Locate the cell with the specified text and output its (x, y) center coordinate. 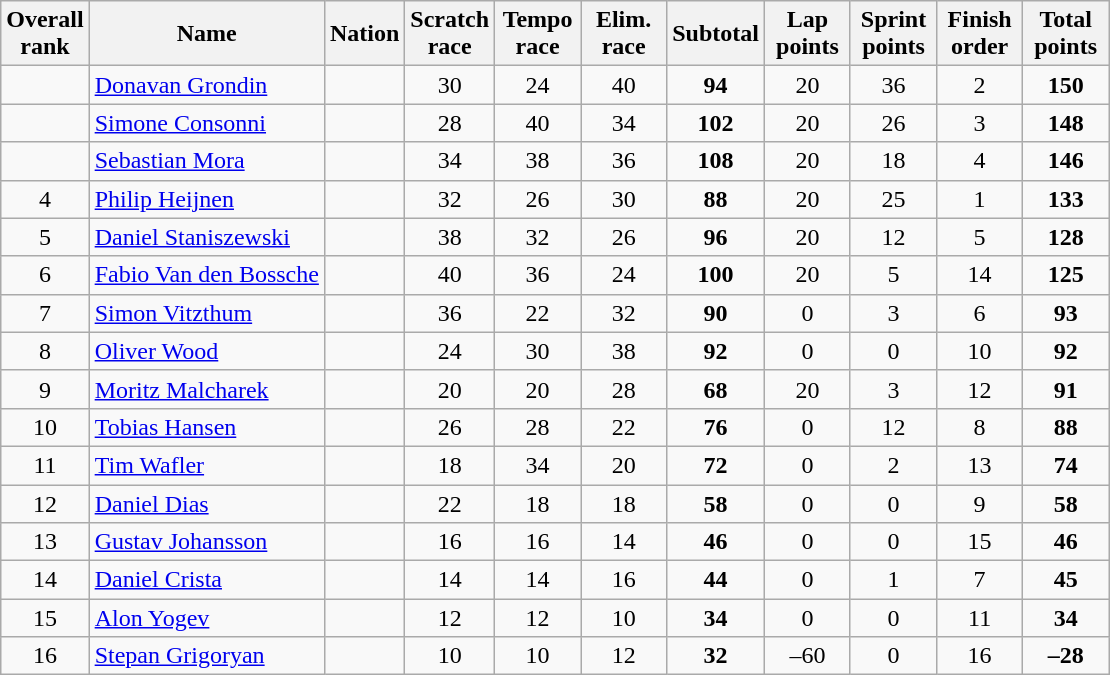
Tim Wafler (206, 465)
Donavan Grondin (206, 85)
96 (716, 237)
72 (716, 465)
–28 (1066, 656)
91 (1066, 389)
45 (1066, 580)
Tempo race (538, 34)
Daniel Staniszewski (206, 237)
68 (716, 389)
76 (716, 427)
90 (716, 313)
125 (1066, 275)
Fabio Van den Bossche (206, 275)
Sebastian Mora (206, 161)
Tobias Hansen (206, 427)
Nation (364, 34)
108 (716, 161)
148 (1066, 123)
Total points (1066, 34)
Simon Vitzthum (206, 313)
Scratch race (450, 34)
128 (1066, 237)
44 (716, 580)
Daniel Dias (206, 503)
100 (716, 275)
Lap points (807, 34)
Philip Heijnen (206, 199)
–60 (807, 656)
Elim. race (624, 34)
Overall rank (45, 34)
25 (893, 199)
102 (716, 123)
146 (1066, 161)
Moritz Malcharek (206, 389)
74 (1066, 465)
133 (1066, 199)
Oliver Wood (206, 351)
Name (206, 34)
Sprint points (893, 34)
Alon Yogev (206, 618)
Finish order (980, 34)
Gustav Johansson (206, 542)
93 (1066, 313)
Subtotal (716, 34)
Simone Consonni (206, 123)
Daniel Crista (206, 580)
150 (1066, 85)
Stepan Grigoryan (206, 656)
94 (716, 85)
